Return the [x, y] coordinate for the center point of the cell that contains the specified text.  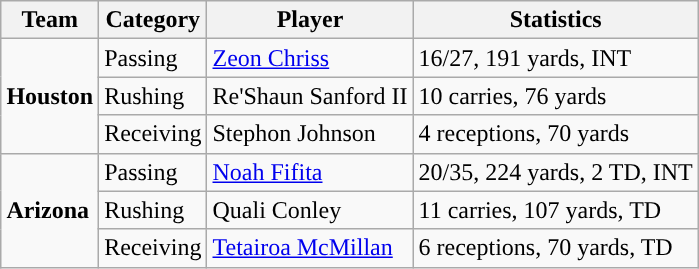
6 receptions, 70 yards, TD [556, 248]
Noah Fifita [310, 172]
Stephon Johnson [310, 134]
20/35, 224 yards, 2 TD, INT [556, 172]
Statistics [556, 20]
Team [50, 20]
Arizona [50, 210]
Tetairoa McMillan [310, 248]
11 carries, 107 yards, TD [556, 210]
4 receptions, 70 yards [556, 134]
Quali Conley [310, 210]
Re'Shaun Sanford II [310, 96]
Player [310, 20]
Zeon Chriss [310, 58]
16/27, 191 yards, INT [556, 58]
Category [153, 20]
10 carries, 76 yards [556, 96]
Houston [50, 96]
